Return (X, Y) of the center of cell containing provided text 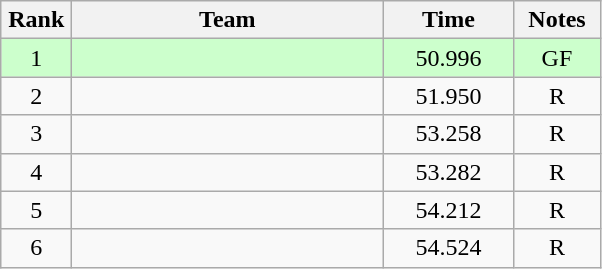
Team (228, 20)
6 (36, 248)
4 (36, 172)
3 (36, 134)
GF (557, 58)
50.996 (448, 58)
5 (36, 210)
53.258 (448, 134)
Notes (557, 20)
Rank (36, 20)
2 (36, 96)
51.950 (448, 96)
1 (36, 58)
54.524 (448, 248)
53.282 (448, 172)
Time (448, 20)
54.212 (448, 210)
